Scan for the cell matching the given text and deliver its (X, Y) coordinate at center. 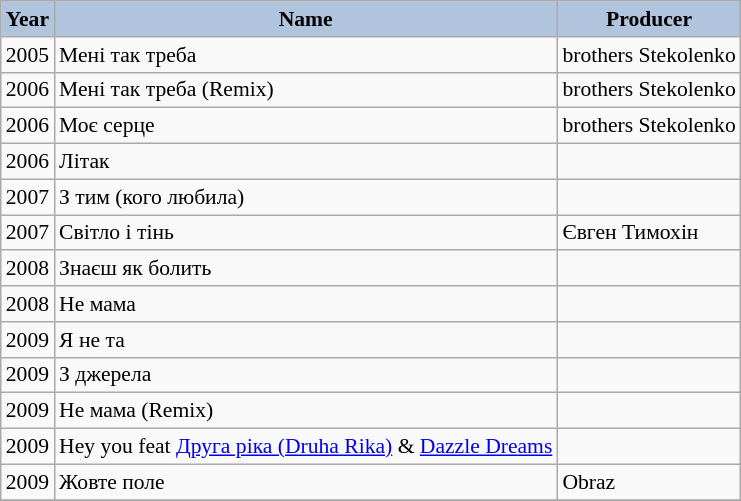
Євген Тимохін (648, 233)
Year (28, 19)
2005 (28, 55)
Не мама (Remix) (306, 411)
Obraz (648, 482)
Мені так треба (306, 55)
Знаєш як болить (306, 269)
Жовте поле (306, 482)
З тим (кого любила) (306, 197)
Hey you feat Друга ріка (Druha Rika) & Dazzle Dreams (306, 447)
Name (306, 19)
Я не та (306, 340)
Producer (648, 19)
З джерела (306, 375)
Моє серце (306, 126)
Світло і тінь (306, 233)
Літак (306, 162)
Мені так треба (Remix) (306, 90)
Не мама (306, 304)
